Output the [X, Y] coordinate of the center of the cell containing the given text.  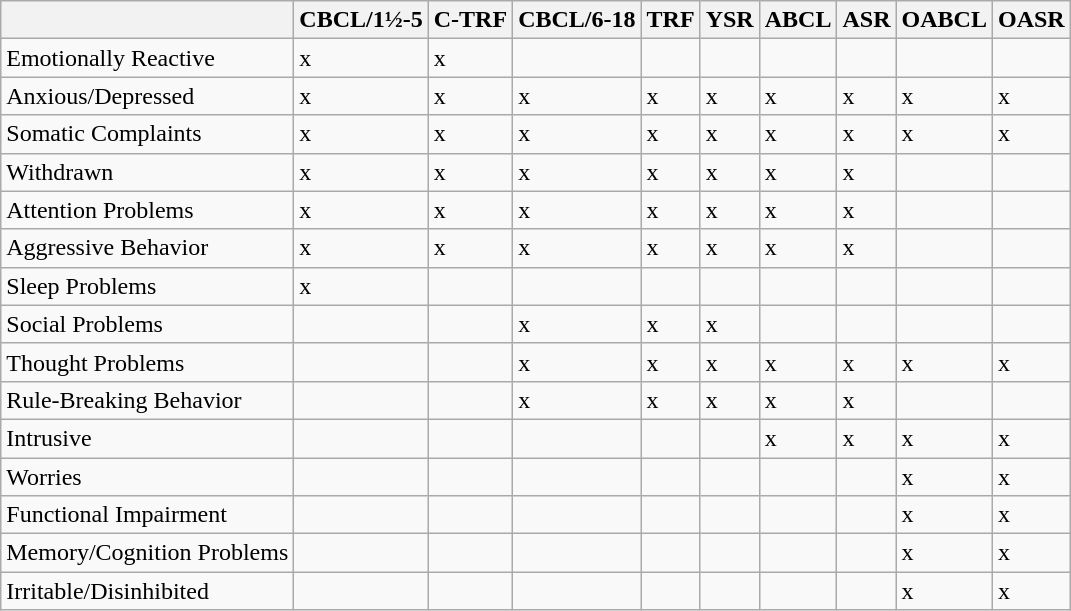
Sleep Problems [148, 286]
TRF [670, 20]
Memory/Cognition Problems [148, 553]
Functional Impairment [148, 515]
CBCL/1½-5 [361, 20]
YSR [730, 20]
Worries [148, 477]
ABCL [798, 20]
OABCL [944, 20]
Attention Problems [148, 210]
C-TRF [470, 20]
Irritable/Disinhibited [148, 591]
Rule-Breaking Behavior [148, 400]
Anxious/Depressed [148, 96]
Emotionally Reactive [148, 58]
Withdrawn [148, 172]
Intrusive [148, 438]
Aggressive Behavior [148, 248]
ASR [866, 20]
Somatic Complaints [148, 134]
CBCL/6-18 [577, 20]
Thought Problems [148, 362]
OASR [1031, 20]
Social Problems [148, 324]
